Pinpoint the cell where the given text exists, returning its (x, y) midpoint coordinate. 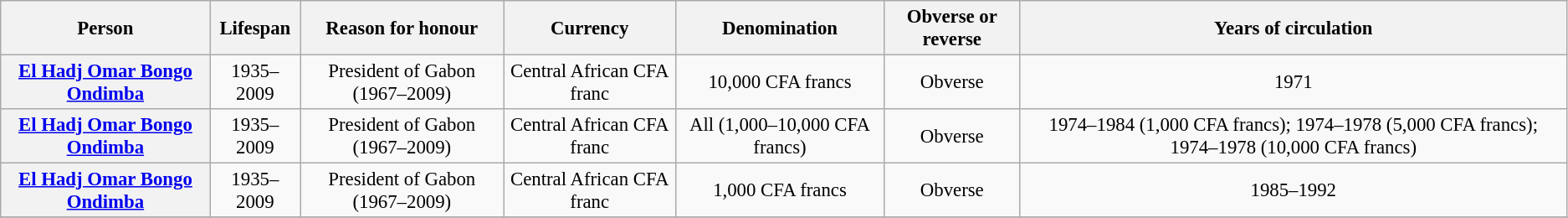
Currency (589, 29)
1974–1984 (1,000 CFA francs); 1974–1978 (5,000 CFA francs); 1974–1978 (10,000 CFA francs) (1294, 136)
Obverse or reverse (952, 29)
Reason for honour (402, 29)
Years of circulation (1294, 29)
10,000 CFA francs (780, 82)
1971 (1294, 82)
Person (105, 29)
Denomination (780, 29)
1,000 CFA francs (780, 191)
Lifespan (255, 29)
All (1,000–10,000 CFA francs) (780, 136)
1985–1992 (1294, 191)
